For the text-containing cell, return its midpoint in [x, y] coordinate format. 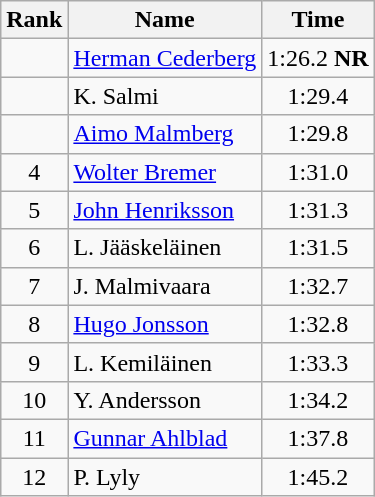
Name [165, 20]
1:26.2 NR [318, 58]
1:45.2 [318, 477]
Herman Cederberg [165, 58]
L. Jääskeläinen [165, 248]
Gunnar Ahlblad [165, 438]
7 [34, 286]
Rank [34, 20]
5 [34, 210]
11 [34, 438]
6 [34, 248]
Hugo Jonsson [165, 324]
K. Salmi [165, 96]
Aimo Malmberg [165, 134]
1:29.8 [318, 134]
9 [34, 362]
8 [34, 324]
L. Kemiläinen [165, 362]
12 [34, 477]
1:31.3 [318, 210]
Y. Andersson [165, 400]
4 [34, 172]
1:34.2 [318, 400]
1:31.5 [318, 248]
John Henriksson [165, 210]
P. Lyly [165, 477]
1:37.8 [318, 438]
1:32.8 [318, 324]
1:29.4 [318, 96]
10 [34, 400]
1:31.0 [318, 172]
Time [318, 20]
1:32.7 [318, 286]
1:33.3 [318, 362]
J. Malmivaara [165, 286]
Wolter Bremer [165, 172]
